Capture the cell that displays the provided text and extract its (x, y) central coordinate. 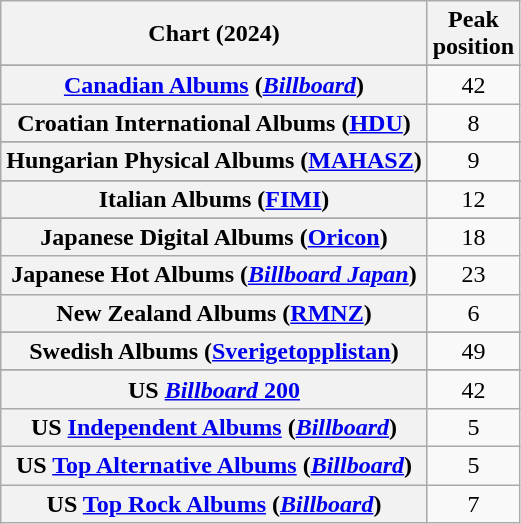
US Top Alternative Albums (Billboard) (214, 465)
Chart (2024) (214, 34)
US Top Rock Albums (Billboard) (214, 503)
9 (473, 161)
Peakposition (473, 34)
6 (473, 313)
Hungarian Physical Albums (MAHASZ) (214, 161)
New Zealand Albums (RMNZ) (214, 313)
Swedish Albums (Sverigetopplistan) (214, 351)
49 (473, 351)
7 (473, 503)
Japanese Hot Albums (Billboard Japan) (214, 275)
23 (473, 275)
Croatian International Albums (HDU) (214, 123)
18 (473, 237)
Canadian Albums (Billboard) (214, 85)
Japanese Digital Albums (Oricon) (214, 237)
Italian Albums (FIMI) (214, 199)
US Billboard 200 (214, 389)
US Independent Albums (Billboard) (214, 427)
12 (473, 199)
8 (473, 123)
